Detect which cell encompasses the target text, then output its [X, Y] center coordinate. 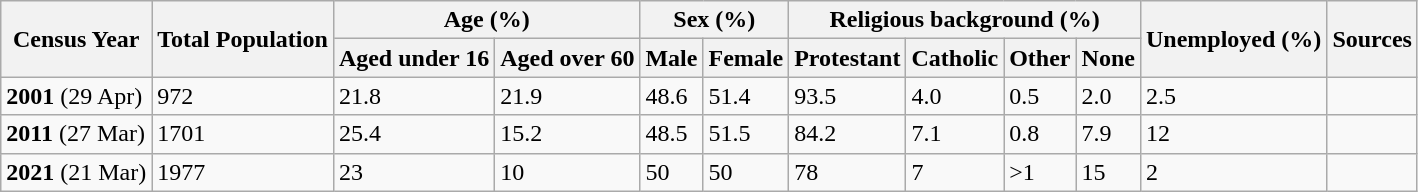
2.5 [1233, 96]
1701 [243, 134]
>1 [1040, 172]
Sex (%) [714, 20]
2001 (29 Apr) [76, 96]
84.2 [848, 134]
2021 (21 Mar) [76, 172]
7.9 [1108, 134]
972 [243, 96]
Catholic [955, 58]
48.6 [672, 96]
1977 [243, 172]
None [1108, 58]
25.4 [414, 134]
Unemployed (%) [1233, 39]
51.4 [746, 96]
Protestant [848, 58]
Male [672, 58]
2011 (27 Mar) [76, 134]
15 [1108, 172]
51.5 [746, 134]
Religious background (%) [965, 20]
7.1 [955, 134]
0.5 [1040, 96]
Total Population [243, 39]
2.0 [1108, 96]
93.5 [848, 96]
12 [1233, 134]
21.8 [414, 96]
78 [848, 172]
21.9 [568, 96]
Other [1040, 58]
Female [746, 58]
Aged over 60 [568, 58]
Aged under 16 [414, 58]
Age (%) [486, 20]
10 [568, 172]
23 [414, 172]
2 [1233, 172]
7 [955, 172]
0.8 [1040, 134]
4.0 [955, 96]
15.2 [568, 134]
Sources [1372, 39]
Census Year [76, 39]
48.5 [672, 134]
